Search for the cell housing the specified text and yield its [x, y] center coordinate. 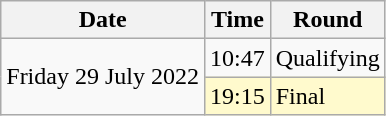
Final [328, 96]
Time [237, 20]
Round [328, 20]
Friday 29 July 2022 [103, 77]
Date [103, 20]
10:47 [237, 58]
Qualifying [328, 58]
19:15 [237, 96]
